Extract the [x, y] coordinate from the center of the cell holding the provided text.  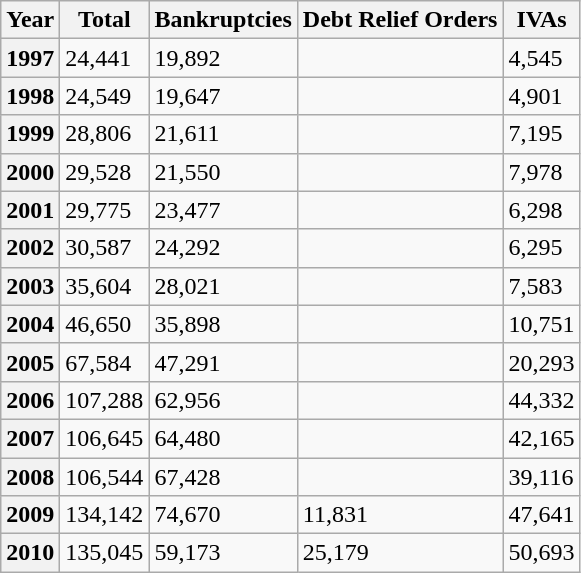
Year [30, 20]
21,611 [223, 134]
2009 [30, 515]
11,831 [400, 515]
19,647 [223, 96]
1997 [30, 58]
21,550 [223, 172]
19,892 [223, 58]
106,544 [104, 477]
25,179 [400, 553]
134,142 [104, 515]
30,587 [104, 248]
23,477 [223, 210]
44,332 [542, 400]
6,295 [542, 248]
107,288 [104, 400]
29,775 [104, 210]
39,116 [542, 477]
50,693 [542, 553]
24,292 [223, 248]
7,195 [542, 134]
10,751 [542, 324]
2007 [30, 438]
2008 [30, 477]
24,549 [104, 96]
Bankruptcies [223, 20]
24,441 [104, 58]
7,978 [542, 172]
67,584 [104, 362]
2010 [30, 553]
4,901 [542, 96]
2001 [30, 210]
67,428 [223, 477]
2002 [30, 248]
28,021 [223, 286]
42,165 [542, 438]
2006 [30, 400]
47,291 [223, 362]
2003 [30, 286]
64,480 [223, 438]
Total [104, 20]
1999 [30, 134]
Debt Relief Orders [400, 20]
29,528 [104, 172]
135,045 [104, 553]
2005 [30, 362]
106,645 [104, 438]
20,293 [542, 362]
4,545 [542, 58]
2000 [30, 172]
59,173 [223, 553]
35,898 [223, 324]
7,583 [542, 286]
28,806 [104, 134]
6,298 [542, 210]
74,670 [223, 515]
IVAs [542, 20]
35,604 [104, 286]
62,956 [223, 400]
2004 [30, 324]
46,650 [104, 324]
47,641 [542, 515]
1998 [30, 96]
